Determine the (x, y) coordinate at the center of the cell enclosing the given text.  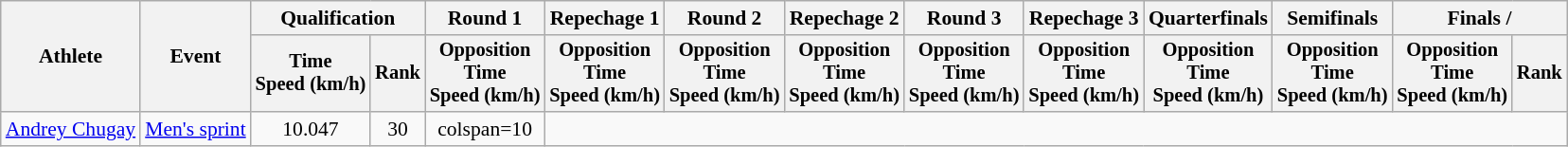
Quarterfinals (1208, 18)
Athlete (70, 57)
Repechage 2 (845, 18)
Semifinals (1333, 18)
Men's sprint (195, 129)
Qualification (338, 18)
Finals / (1479, 18)
Round 1 (485, 18)
30 (398, 129)
10.047 (311, 129)
Andrey Chugay (70, 129)
TimeSpeed (km/h) (311, 74)
Event (195, 57)
Repechage 3 (1083, 18)
colspan=10 (485, 129)
Repechage 1 (604, 18)
Round 2 (725, 18)
Round 3 (964, 18)
